Return the [X, Y] coordinate for the center point of the cell that contains the specified text.  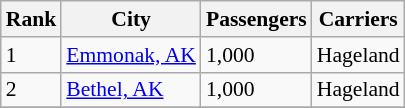
Bethel, AK [131, 90]
Carriers [358, 19]
Passengers [256, 19]
Emmonak, AK [131, 55]
2 [32, 90]
Rank [32, 19]
1 [32, 55]
City [131, 19]
